Determine the [x, y] coordinate at the center of the cell enclosing the given text.  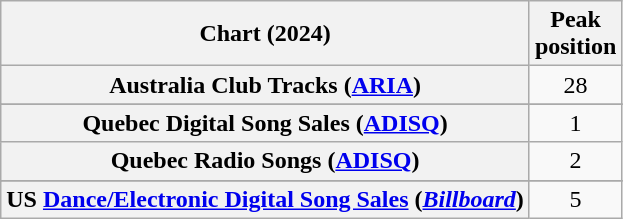
Chart (2024) [266, 34]
2 [575, 161]
5 [575, 199]
Quebec Digital Song Sales (ADISQ) [266, 123]
1 [575, 123]
28 [575, 85]
US Dance/Electronic Digital Song Sales (Billboard) [266, 199]
Quebec Radio Songs (ADISQ) [266, 161]
Australia Club Tracks (ARIA) [266, 85]
Peakposition [575, 34]
